Scan for the cell matching the given text and deliver its [X, Y] coordinate at center. 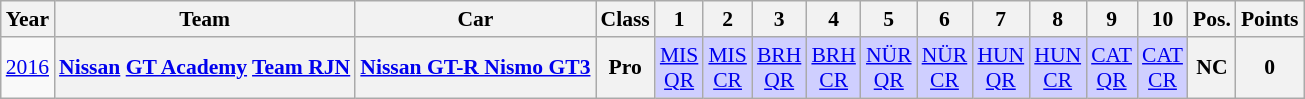
HUNQR [1000, 68]
9 [1112, 19]
4 [834, 19]
Nissan GT Academy Team RJN [204, 68]
6 [945, 19]
8 [1058, 19]
0 [1270, 68]
NÜRCR [945, 68]
1 [680, 19]
Year [28, 19]
CATCR [1162, 68]
MISQR [680, 68]
HUNCR [1058, 68]
Pro [626, 68]
CATQR [1112, 68]
Pos. [1212, 19]
MISCR [728, 68]
5 [889, 19]
Class [626, 19]
10 [1162, 19]
3 [780, 19]
Points [1270, 19]
BRHQR [780, 68]
7 [1000, 19]
Team [204, 19]
NÜRQR [889, 68]
BRHCR [834, 68]
Nissan GT-R Nismo GT3 [475, 68]
2016 [28, 68]
2 [728, 19]
Car [475, 19]
NC [1212, 68]
